For the text-containing cell, return its midpoint in [x, y] coordinate format. 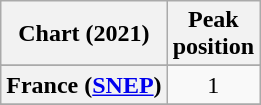
Peakposition [213, 34]
France (SNEP) [84, 85]
1 [213, 85]
Chart (2021) [84, 34]
